Capture the cell that displays the provided text and extract its [x, y] central coordinate. 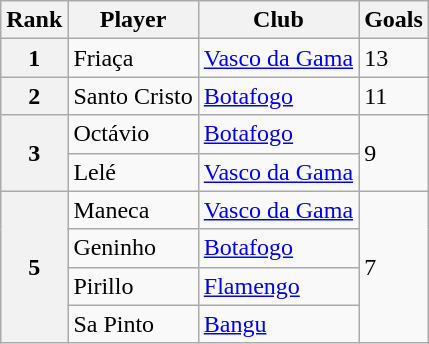
9 [394, 153]
Pirillo [133, 286]
13 [394, 58]
Friaça [133, 58]
1 [34, 58]
Octávio [133, 134]
7 [394, 267]
3 [34, 153]
Flamengo [278, 286]
Geninho [133, 248]
2 [34, 96]
Maneca [133, 210]
Sa Pinto [133, 324]
Rank [34, 20]
Bangu [278, 324]
Club [278, 20]
Lelé [133, 172]
11 [394, 96]
Santo Cristo [133, 96]
5 [34, 267]
Player [133, 20]
Goals [394, 20]
